Capture the cell that displays the provided text and extract its (x, y) central coordinate. 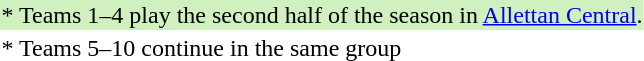
* Teams 1–4 play the second half of the season in Allettan Central. (322, 15)
